Pinpoint the cell where the given text exists, returning its [x, y] midpoint coordinate. 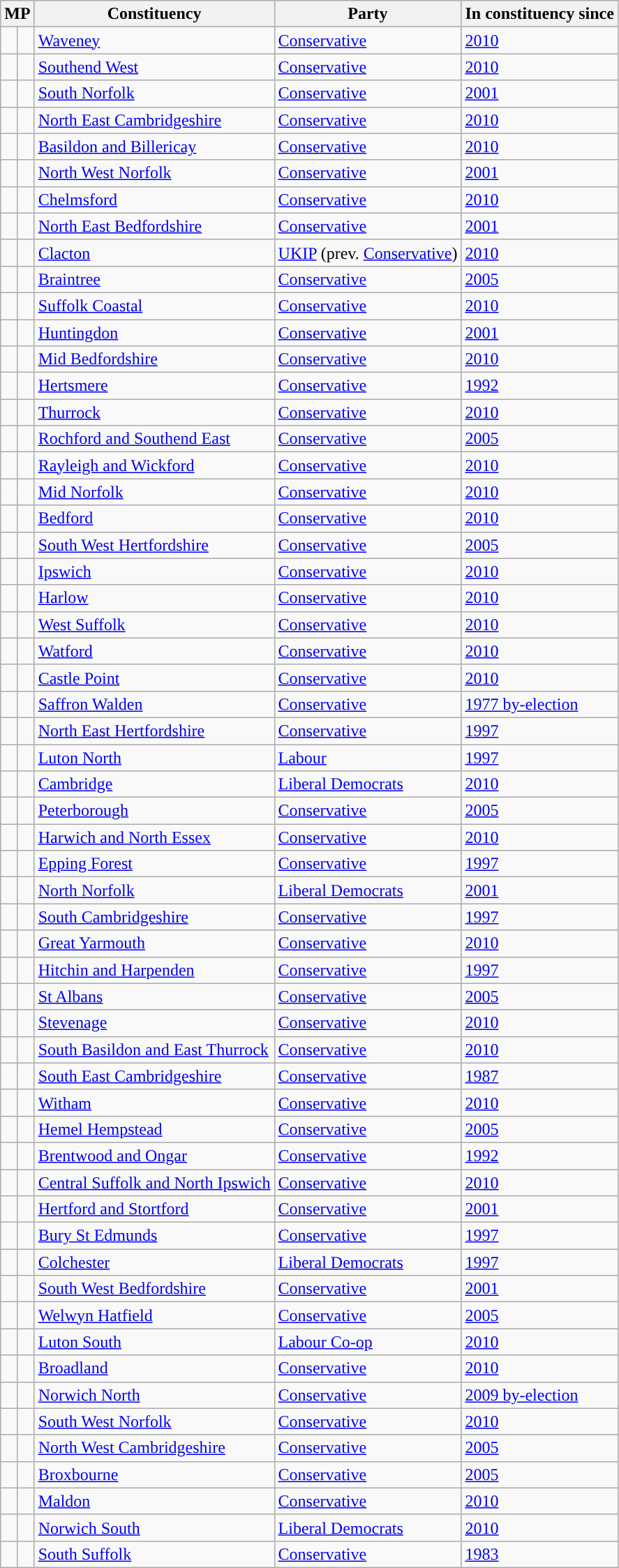
Southend West [154, 67]
Bury St Edmunds [154, 1236]
Harlow [154, 598]
Labour Co-op [368, 1342]
North Norfolk [154, 890]
Welwyn Hatfield [154, 1315]
Constituency [154, 14]
Clacton [154, 253]
Party [368, 14]
Bedford [154, 518]
Suffolk Coastal [154, 306]
Rayleigh and Wickford [154, 465]
South East Cambridgeshire [154, 1076]
1983 [539, 1554]
2009 by-election [539, 1395]
Hemel Hempstead [154, 1129]
1987 [539, 1076]
South West Bedfordshire [154, 1289]
Broxbourne [154, 1474]
North East Hertfordshire [154, 731]
South West Norfolk [154, 1421]
Central Suffolk and North Ipswich [154, 1183]
Brentwood and Ongar [154, 1156]
Hertford and Stortford [154, 1209]
St Albans [154, 996]
Great Yarmouth [154, 943]
North West Norfolk [154, 173]
Mid Norfolk [154, 492]
Chelmsford [154, 200]
Luton South [154, 1342]
MP [17, 14]
Cambridge [154, 784]
Castle Point [154, 678]
In constituency since [539, 14]
South Cambridgeshire [154, 917]
Labour [368, 757]
West Suffolk [154, 625]
South West Hertfordshire [154, 545]
Rochford and Southend East [154, 439]
Epping Forest [154, 864]
UKIP (prev. Conservative) [368, 253]
South Norfolk [154, 94]
Basildon and Billericay [154, 147]
North East Cambridgeshire [154, 120]
North East Bedfordshire [154, 226]
Hitchin and Harpenden [154, 970]
Hertsmere [154, 386]
North West Cambridgeshire [154, 1448]
Norwich South [154, 1528]
Waveney [154, 40]
Broadland [154, 1368]
1977 by-election [539, 704]
South Basildon and East Thurrock [154, 1050]
Braintree [154, 279]
Mid Bedfordshire [154, 359]
Witham [154, 1103]
Harwich and North Essex [154, 837]
South Suffolk [154, 1554]
Stevenage [154, 1023]
Ipswich [154, 572]
Saffron Walden [154, 704]
Maldon [154, 1501]
Peterborough [154, 811]
Watford [154, 651]
Norwich North [154, 1395]
Thurrock [154, 412]
Huntingdon [154, 333]
Luton North [154, 757]
Colchester [154, 1262]
